Scan for the cell matching the given text and deliver its [X, Y] coordinate at center. 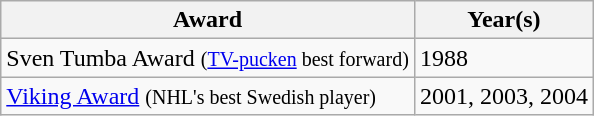
2001, 2003, 2004 [504, 96]
Viking Award (NHL's best Swedish player) [208, 96]
Award [208, 20]
Year(s) [504, 20]
Sven Tumba Award (TV-pucken best forward) [208, 58]
1988 [504, 58]
